Determine the [X, Y] coordinate at the center of the cell enclosing the given text.  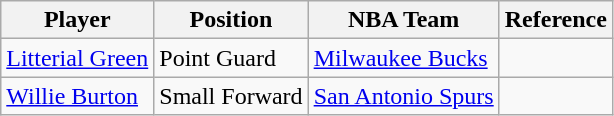
Milwaukee Bucks [404, 58]
Point Guard [231, 58]
Small Forward [231, 96]
San Antonio Spurs [404, 96]
Reference [556, 20]
Litterial Green [78, 58]
Willie Burton [78, 96]
Position [231, 20]
Player [78, 20]
NBA Team [404, 20]
